Extract the [X, Y] coordinate from the center of the cell holding the provided text.  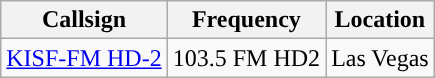
Location [380, 20]
KISF-FM HD-2 [84, 58]
103.5 FM HD2 [246, 58]
Frequency [246, 20]
Callsign [84, 20]
Las Vegas [380, 58]
